Output the (X, Y) coordinate of the center of the cell containing the given text.  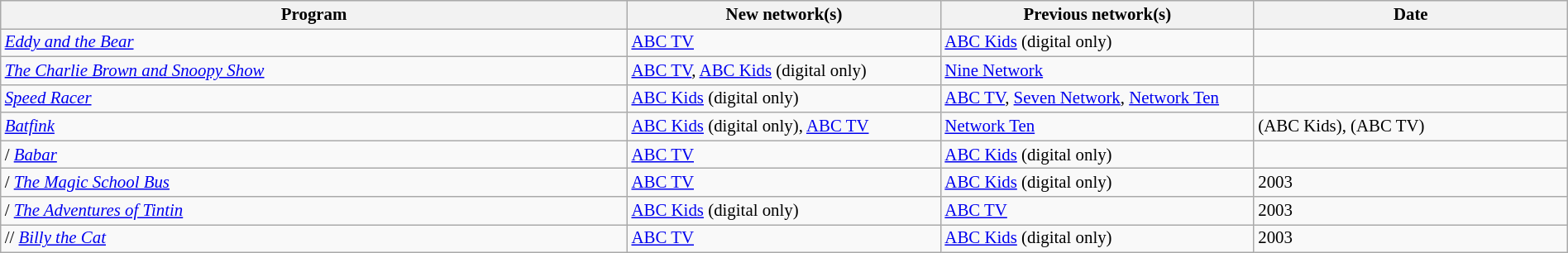
New network(s) (784, 15)
Network Ten (1097, 126)
ABC TV, Seven Network, Network Ten (1097, 98)
Date (1411, 15)
/ The Magic School Bus (314, 183)
The Charlie Brown and Snoopy Show (314, 70)
/ Babar (314, 155)
// Billy the Cat (314, 238)
/ The Adventures of Tintin (314, 211)
Program (314, 15)
(ABC Kids), (ABC TV) (1411, 126)
Batfink (314, 126)
ABC TV, ABC Kids (digital only) (784, 70)
Eddy and the Bear (314, 42)
ABC Kids (digital only), ABC TV (784, 126)
Previous network(s) (1097, 15)
Nine Network (1097, 70)
Speed Racer (314, 98)
